Return the (X, Y) coordinate for the center point of the cell that contains the specified text.  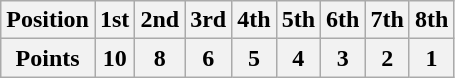
1 (431, 58)
5 (254, 58)
2nd (160, 20)
3 (343, 58)
6 (208, 58)
3rd (208, 20)
4 (298, 58)
Position (48, 20)
1st (114, 20)
2 (387, 58)
8th (431, 20)
5th (298, 20)
4th (254, 20)
7th (387, 20)
8 (160, 58)
Points (48, 58)
6th (343, 20)
10 (114, 58)
